Return the (X, Y) coordinate for the center point of the cell that contains the specified text.  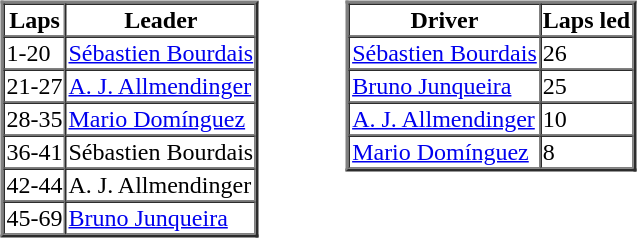
42-44 (35, 184)
Laps (35, 20)
10 (586, 118)
45-69 (35, 218)
25 (586, 86)
28-35 (35, 118)
Leader (160, 20)
8 (586, 152)
1-20 (35, 52)
Laps led (586, 20)
26 (586, 52)
21-27 (35, 86)
Driver (444, 20)
36-41 (35, 152)
